Pinpoint the cell where the given text exists, returning its (x, y) midpoint coordinate. 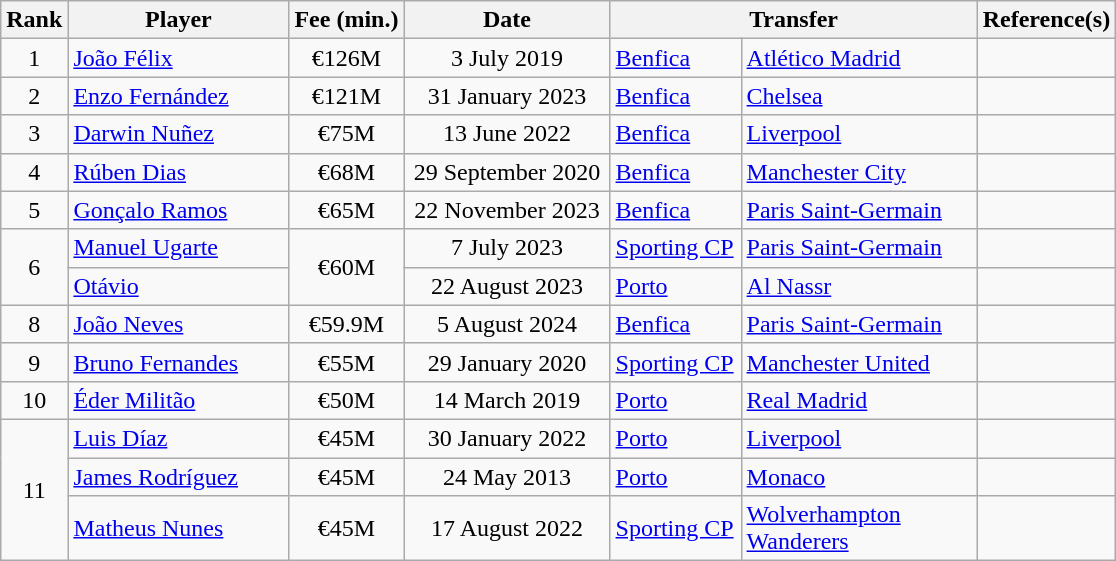
€50M (346, 400)
€121M (346, 96)
5 (34, 210)
€126M (346, 58)
Enzo Fernández (178, 96)
Player (178, 20)
Manchester United (859, 362)
Real Madrid (859, 400)
10 (34, 400)
Fee (min.) (346, 20)
Al Nassr (859, 286)
30 January 2022 (507, 438)
Date (507, 20)
Atlético Madrid (859, 58)
João Neves (178, 324)
Éder Militão (178, 400)
14 March 2019 (507, 400)
6 (34, 267)
€75M (346, 134)
29 September 2020 (507, 172)
Otávio (178, 286)
Bruno Fernandes (178, 362)
€60M (346, 267)
11 (34, 490)
€65M (346, 210)
Darwin Nuñez (178, 134)
4 (34, 172)
João Félix (178, 58)
Manchester City (859, 172)
2 (34, 96)
13 June 2022 (507, 134)
Transfer (794, 20)
Manuel Ugarte (178, 248)
Reference(s) (1046, 20)
22 August 2023 (507, 286)
5 August 2024 (507, 324)
Rúben Dias (178, 172)
€55M (346, 362)
7 July 2023 (507, 248)
Monaco (859, 477)
Gonçalo Ramos (178, 210)
James Rodríguez (178, 477)
€68M (346, 172)
9 (34, 362)
3 July 2019 (507, 58)
Wolverhampton Wanderers (859, 528)
31 January 2023 (507, 96)
8 (34, 324)
22 November 2023 (507, 210)
29 January 2020 (507, 362)
Chelsea (859, 96)
Rank (34, 20)
24 May 2013 (507, 477)
Luis Díaz (178, 438)
1 (34, 58)
3 (34, 134)
17 August 2022 (507, 528)
€59.9M (346, 324)
Matheus Nunes (178, 528)
